Identify which cell holds the provided text, then report its [x, y] central coordinate. 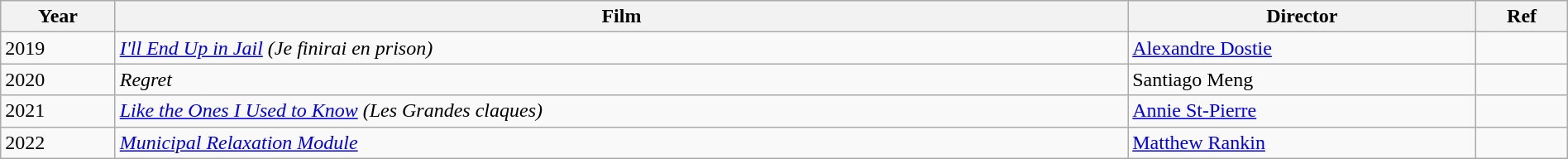
Like the Ones I Used to Know (Les Grandes claques) [622, 111]
Matthew Rankin [1302, 142]
2022 [58, 142]
I'll End Up in Jail (Je finirai en prison) [622, 48]
Year [58, 17]
Municipal Relaxation Module [622, 142]
Regret [622, 79]
2020 [58, 79]
2021 [58, 111]
Santiago Meng [1302, 79]
Director [1302, 17]
Annie St-Pierre [1302, 111]
Film [622, 17]
Ref [1522, 17]
2019 [58, 48]
Alexandre Dostie [1302, 48]
